Locate the cell with the specified text and output its (x, y) center coordinate. 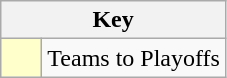
Teams to Playoffs (134, 58)
Key (114, 20)
